Return the (x, y) coordinate for the center point of the cell that contains the specified text.  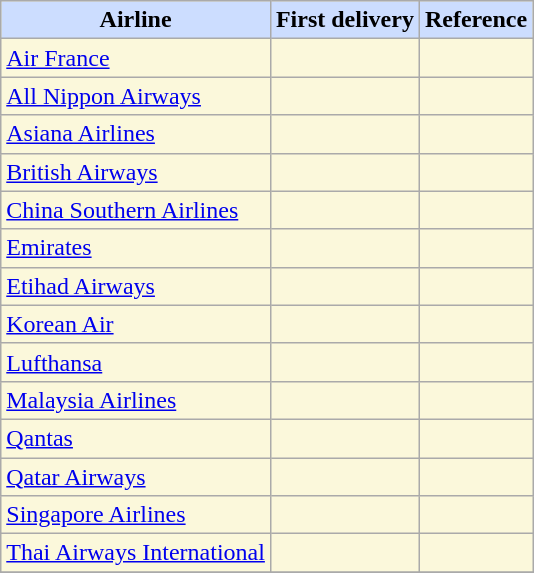
Lufthansa (136, 362)
Emirates (136, 248)
Qantas (136, 438)
All Nippon Airways (136, 96)
Air France (136, 58)
Reference (476, 20)
China Southern Airlines (136, 210)
Asiana Airlines (136, 134)
British Airways (136, 172)
Korean Air (136, 324)
Qatar Airways (136, 477)
Malaysia Airlines (136, 400)
Thai Airways International (136, 553)
Etihad Airways (136, 286)
Airline (136, 20)
Singapore Airlines (136, 515)
First delivery (344, 20)
